Determine the [x, y] coordinate at the center of the cell enclosing the given text.  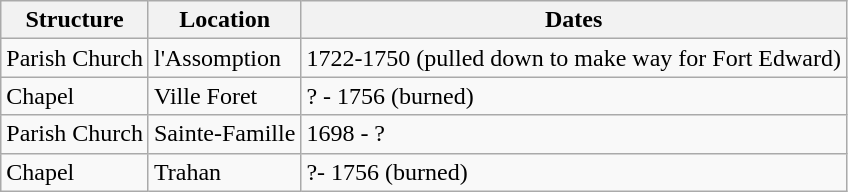
Trahan [224, 172]
Ville Foret [224, 96]
1722-1750 (pulled down to make way for Fort Edward) [574, 58]
Location [224, 20]
? - 1756 (burned) [574, 96]
l'Assomption [224, 58]
1698 - ? [574, 134]
Structure [75, 20]
Sainte-Famille [224, 134]
Dates [574, 20]
?- 1756 (burned) [574, 172]
